Detect which cell encompasses the target text, then output its [X, Y] center coordinate. 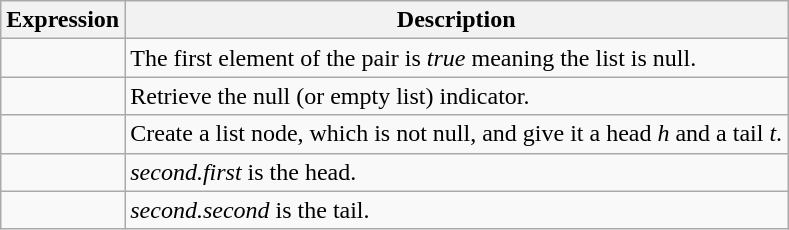
second.second is the tail. [456, 210]
second.first is the head. [456, 172]
Description [456, 20]
The first element of the pair is true meaning the list is null. [456, 58]
Create a list node, which is not null, and give it a head h and a tail t. [456, 134]
Retrieve the null (or empty list) indicator. [456, 96]
Expression [63, 20]
